Determine the [X, Y] coordinate at the center of the cell enclosing the given text.  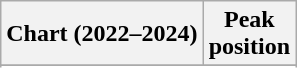
Peakposition [249, 34]
Chart (2022–2024) [102, 34]
